Find where the given text appears and provide that cell's center as [X, Y] coordinate. 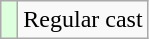
Regular cast [83, 20]
